Determine the (X, Y) coordinate at the center of the cell enclosing the given text.  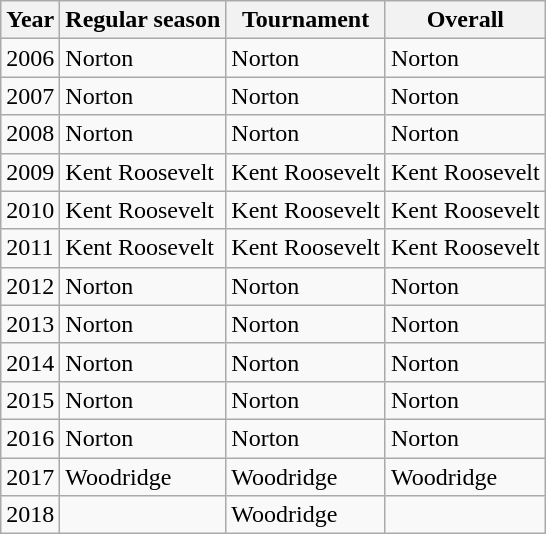
2013 (30, 324)
2009 (30, 172)
2016 (30, 438)
2015 (30, 400)
2011 (30, 248)
2010 (30, 210)
Tournament (306, 20)
Year (30, 20)
Overall (465, 20)
2008 (30, 134)
2006 (30, 58)
2007 (30, 96)
2018 (30, 515)
2017 (30, 477)
2012 (30, 286)
Regular season (143, 20)
2014 (30, 362)
